Capture the cell that displays the provided text and extract its [x, y] central coordinate. 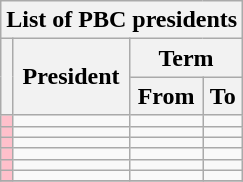
List of PBC presidents [122, 20]
From [166, 96]
Term [186, 58]
To [223, 96]
President [72, 77]
